Provide the [X, Y] coordinate of the cell's center where the given text is located.  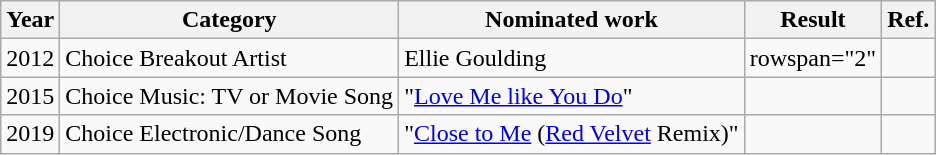
Choice Music: TV or Movie Song [230, 96]
Choice Electronic/Dance Song [230, 134]
Ellie Goulding [572, 58]
2015 [30, 96]
Result [813, 20]
2012 [30, 58]
Category [230, 20]
Year [30, 20]
"Close to Me (Red Velvet Remix)" [572, 134]
rowspan="2" [813, 58]
"Love Me like You Do" [572, 96]
Nominated work [572, 20]
2019 [30, 134]
Ref. [908, 20]
Choice Breakout Artist [230, 58]
